Identify which cell holds the provided text, then report its [X, Y] central coordinate. 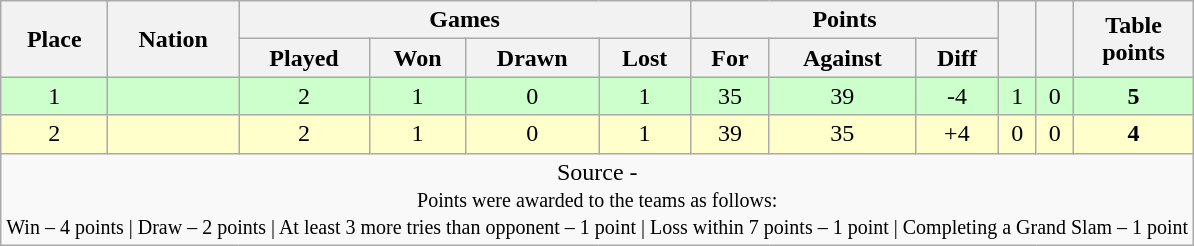
Drawn [532, 58]
Played [304, 58]
Won [417, 58]
Lost [645, 58]
Diff [956, 58]
-4 [956, 96]
Games [465, 20]
Place [54, 39]
Against [842, 58]
For [730, 58]
Points [845, 20]
+4 [956, 134]
Nation [174, 39]
4 [1133, 134]
5 [1133, 96]
Tablepoints [1133, 39]
